From the cell containing the given text, extract its center point as [x, y] coordinate. 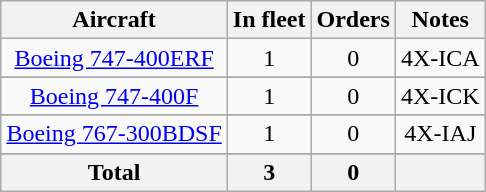
Orders [353, 20]
4X-IAJ [440, 134]
Notes [440, 20]
Boeing 747-400ERF [114, 58]
4X-ICA [440, 58]
3 [269, 172]
Boeing 767-300BDSF [114, 134]
4X-ICK [440, 96]
Boeing 747-400F [114, 96]
In fleet [269, 20]
Total [114, 172]
Aircraft [114, 20]
